Return (X, Y) of the center of cell containing provided text 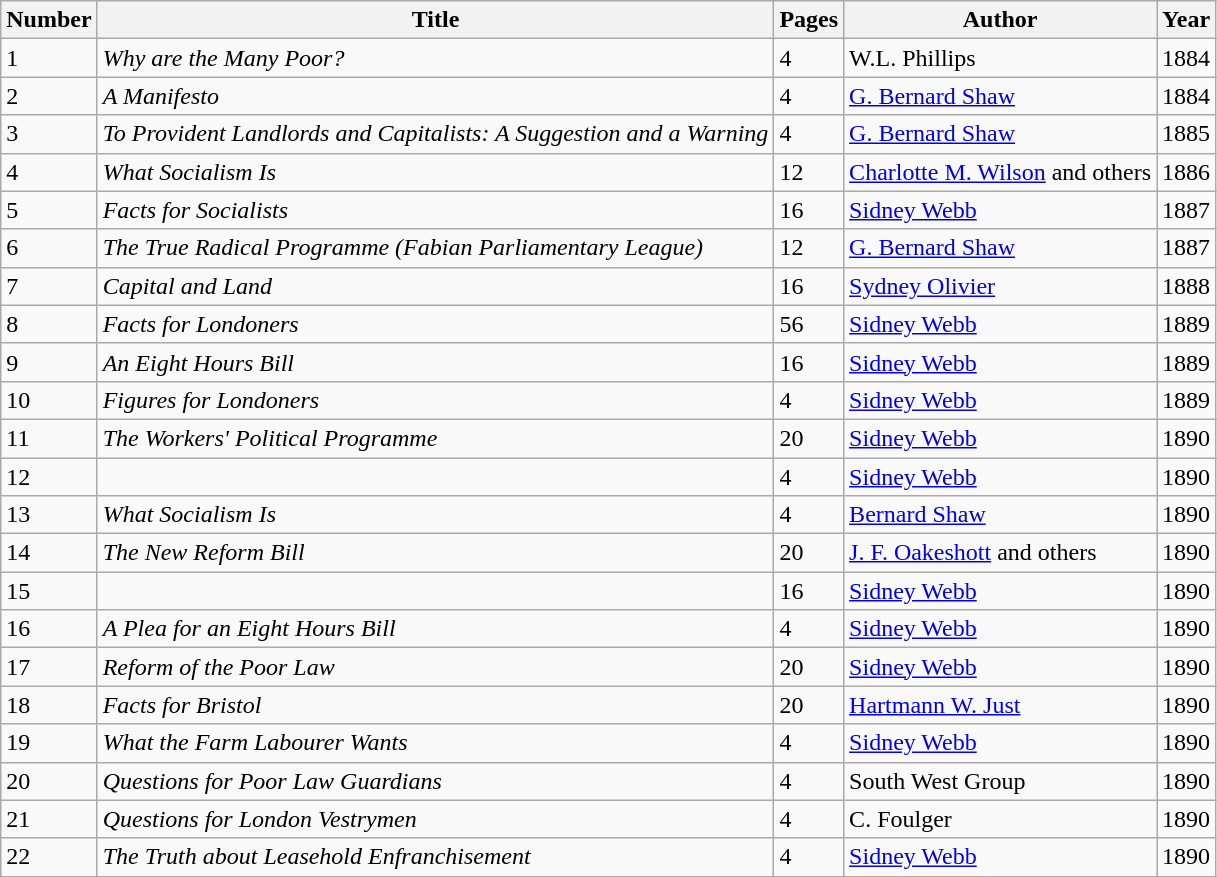
21 (49, 819)
Hartmann W. Just (1000, 705)
3 (49, 134)
The Truth about Leasehold Enfranchisement (436, 857)
11 (49, 438)
Number (49, 20)
6 (49, 248)
Year (1186, 20)
Questions for Poor Law Guardians (436, 781)
A Plea for an Eight Hours Bill (436, 629)
1 (49, 58)
8 (49, 324)
What the Farm Labourer Wants (436, 743)
22 (49, 857)
7 (49, 286)
The Workers' Political Programme (436, 438)
1888 (1186, 286)
A Manifesto (436, 96)
Title (436, 20)
C. Foulger (1000, 819)
19 (49, 743)
2 (49, 96)
13 (49, 515)
1886 (1186, 172)
Facts for Bristol (436, 705)
Pages (809, 20)
Facts for Londoners (436, 324)
1885 (1186, 134)
The New Reform Bill (436, 553)
To Provident Landlords and Capitalists: A Suggestion and a Warning (436, 134)
5 (49, 210)
Sydney Olivier (1000, 286)
Figures for Londoners (436, 400)
Reform of the Poor Law (436, 667)
South West Group (1000, 781)
14 (49, 553)
56 (809, 324)
18 (49, 705)
W.L. Phillips (1000, 58)
Why are the Many Poor? (436, 58)
Capital and Land (436, 286)
Facts for Socialists (436, 210)
The True Radical Programme (Fabian Parliamentary League) (436, 248)
J. F. Oakeshott and others (1000, 553)
9 (49, 362)
An Eight Hours Bill (436, 362)
Charlotte M. Wilson and others (1000, 172)
10 (49, 400)
17 (49, 667)
15 (49, 591)
Author (1000, 20)
Questions for London Vestrymen (436, 819)
Bernard Shaw (1000, 515)
